Locate the cell with the specified text and output its (X, Y) center coordinate. 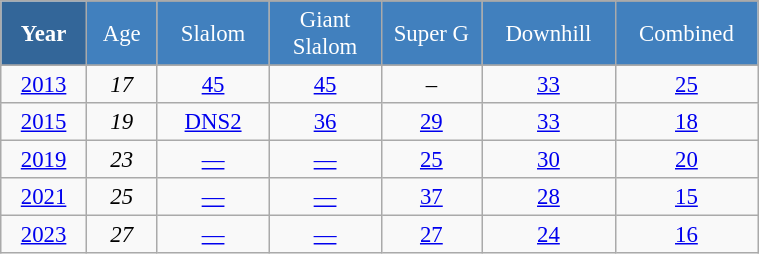
Combined (686, 34)
2023 (44, 235)
37 (432, 197)
15 (686, 197)
29 (432, 122)
2013 (44, 85)
Slalom (213, 34)
– (432, 85)
28 (549, 197)
30 (549, 160)
2015 (44, 122)
24 (549, 235)
23 (122, 160)
Super G (432, 34)
Year (44, 34)
GiantSlalom (325, 34)
19 (122, 122)
18 (686, 122)
16 (686, 235)
36 (325, 122)
2021 (44, 197)
2019 (44, 160)
Downhill (549, 34)
20 (686, 160)
17 (122, 85)
DNS2 (213, 122)
Age (122, 34)
